Search for the cell housing the specified text and yield its [x, y] center coordinate. 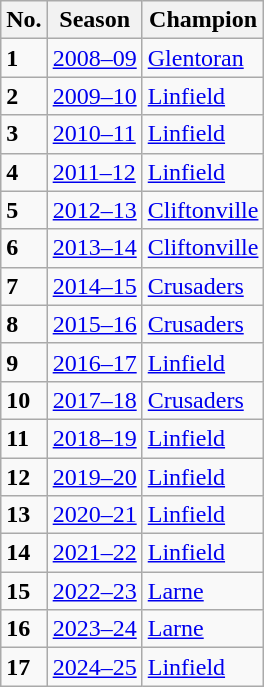
4 [24, 172]
2014–15 [94, 286]
Glentoran [203, 58]
2015–16 [94, 324]
10 [24, 400]
No. [24, 20]
2022–23 [94, 591]
12 [24, 477]
16 [24, 629]
8 [24, 324]
2 [24, 96]
2009–10 [94, 96]
11 [24, 438]
2019–20 [94, 477]
2017–18 [94, 400]
2016–17 [94, 362]
2024–25 [94, 667]
6 [24, 248]
2013–14 [94, 248]
13 [24, 515]
2020–21 [94, 515]
2021–22 [94, 553]
17 [24, 667]
3 [24, 134]
14 [24, 553]
Season [94, 20]
2018–19 [94, 438]
7 [24, 286]
5 [24, 210]
2008–09 [94, 58]
9 [24, 362]
2012–13 [94, 210]
2011–12 [94, 172]
Champion [203, 20]
2023–24 [94, 629]
15 [24, 591]
1 [24, 58]
2010–11 [94, 134]
